Capture the cell that displays the provided text and extract its (x, y) central coordinate. 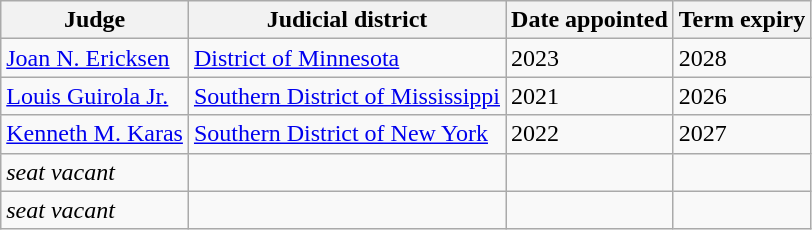
Judicial district (346, 20)
Joan N. Ericksen (95, 58)
2022 (590, 134)
2028 (742, 58)
2026 (742, 96)
Date appointed (590, 20)
Term expiry (742, 20)
District of Minnesota (346, 58)
2023 (590, 58)
2021 (590, 96)
Louis Guirola Jr. (95, 96)
Southern District of Mississippi (346, 96)
2027 (742, 134)
Judge (95, 20)
Kenneth M. Karas (95, 134)
Southern District of New York (346, 134)
